Pinpoint the cell where the given text exists, returning its [x, y] midpoint coordinate. 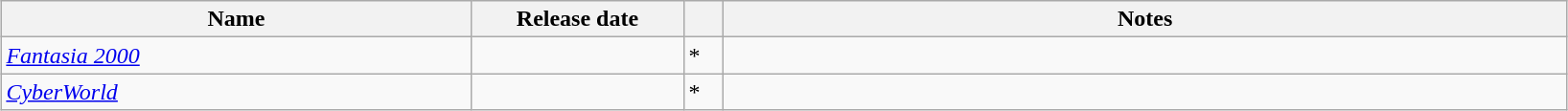
Notes [1144, 19]
Name [236, 19]
Release date [577, 19]
Fantasia 2000 [236, 55]
CyberWorld [236, 92]
